Find where the given text appears and provide that cell's center as [X, Y] coordinate. 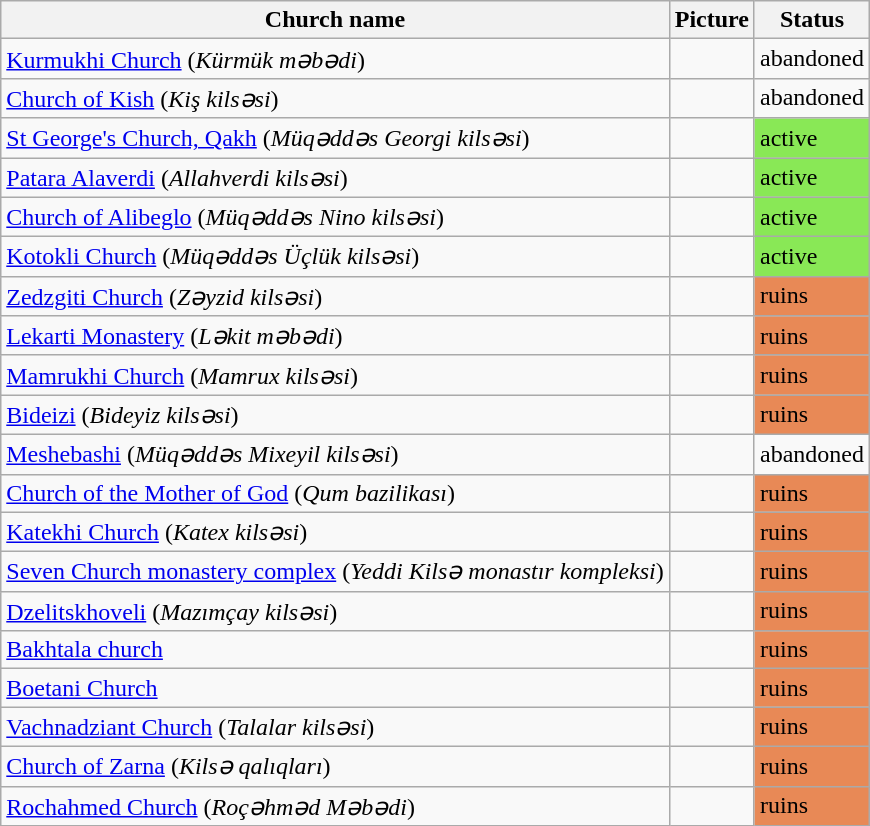
Meshebashi (Müqəddəs Mixeyil kilsəsi) [335, 454]
Mamrukhi Church (Mamrux kilsəsi) [335, 375]
Kurmukhi Church (Kürmük məbədi) [335, 59]
Patara Alaverdi (Allahverdi kilsəsi) [335, 178]
Church of Alibeglo (Müqəddəs Nino kilsəsi) [335, 217]
Bakhtala church [335, 650]
Church of Kish (Kiş kilsəsi) [335, 98]
St George's Church, Qakh (Müqəddəs Georgi kilsəsi) [335, 138]
Dzelitskhoveli (Mazımçay kilsəsi) [335, 611]
Status [812, 20]
Lekarti Monastery (Ləkit məbədi) [335, 336]
Picture [712, 20]
Church of the Mother of God (Qum bazilikası) [335, 493]
Bideizi (Bideyiz kilsəsi) [335, 415]
Church of Zarna (Kilsə qalıqları) [335, 766]
Kotokli Church (Müqəddəs Üçlük kilsəsi) [335, 257]
Vachnadziant Church (Talalar kilsəsi) [335, 727]
Zedzgiti Church (Zəyzid kilsəsi) [335, 296]
Seven Church monastery complex (Yeddi Kilsə monastır kompleksi) [335, 572]
Katekhi Church (Katex kilsəsi) [335, 532]
Boetani Church [335, 688]
Rochahmed Church (Roçəhməd Məbədi) [335, 806]
Church name [335, 20]
